Extract the [x, y] coordinate from the center of the cell holding the provided text.  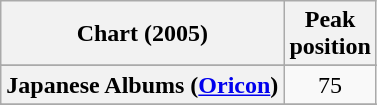
Japanese Albums (Oricon) [142, 85]
Chart (2005) [142, 34]
75 [330, 85]
Peakposition [330, 34]
